Return (x, y) of the center of cell containing provided text 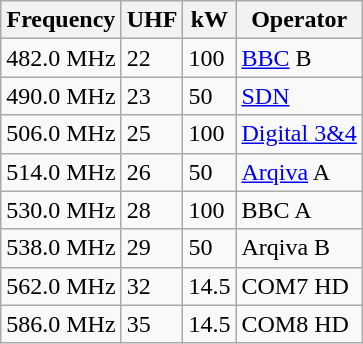
482.0 MHz (61, 58)
Digital 3&4 (299, 134)
506.0 MHz (61, 134)
562.0 MHz (61, 286)
490.0 MHz (61, 96)
22 (152, 58)
COM7 HD (299, 286)
29 (152, 248)
SDN (299, 96)
kW (210, 20)
Arqiva A (299, 172)
Operator (299, 20)
514.0 MHz (61, 172)
28 (152, 210)
COM8 HD (299, 324)
23 (152, 96)
26 (152, 172)
BBC B (299, 58)
530.0 MHz (61, 210)
Frequency (61, 20)
BBC A (299, 210)
32 (152, 286)
UHF (152, 20)
35 (152, 324)
538.0 MHz (61, 248)
Arqiva B (299, 248)
25 (152, 134)
586.0 MHz (61, 324)
